Detect which cell encompasses the target text, then output its [x, y] center coordinate. 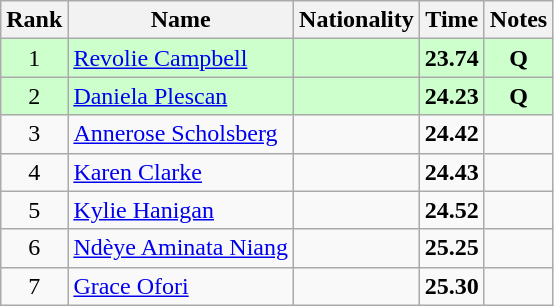
Ndèye Aminata Niang [181, 248]
25.30 [452, 286]
25.25 [452, 248]
Kylie Hanigan [181, 210]
Name [181, 20]
7 [34, 286]
5 [34, 210]
24.43 [452, 172]
Time [452, 20]
Annerose Scholsberg [181, 134]
4 [34, 172]
3 [34, 134]
24.23 [452, 96]
Rank [34, 20]
Nationality [357, 20]
24.52 [452, 210]
Grace Ofori [181, 286]
6 [34, 248]
Daniela Plescan [181, 96]
Revolie Campbell [181, 58]
Karen Clarke [181, 172]
23.74 [452, 58]
2 [34, 96]
Notes [518, 20]
1 [34, 58]
24.42 [452, 134]
